Identify which cell holds the provided text, then report its [x, y] central coordinate. 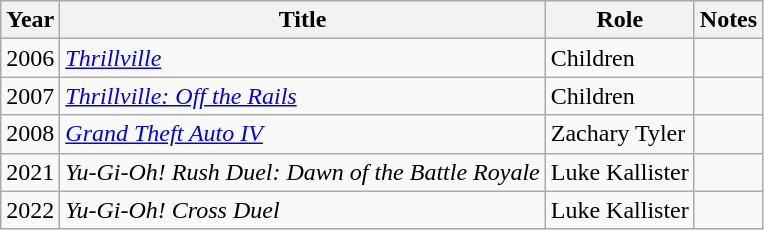
2006 [30, 58]
Grand Theft Auto IV [302, 134]
2022 [30, 210]
Yu-Gi-Oh! Rush Duel: Dawn of the Battle Royale [302, 172]
2021 [30, 172]
Thrillville [302, 58]
Zachary Tyler [620, 134]
Role [620, 20]
Title [302, 20]
2008 [30, 134]
Yu-Gi-Oh! Cross Duel [302, 210]
Thrillville: Off the Rails [302, 96]
2007 [30, 96]
Year [30, 20]
Notes [728, 20]
